Extract the [X, Y] coordinate from the center of the cell holding the provided text.  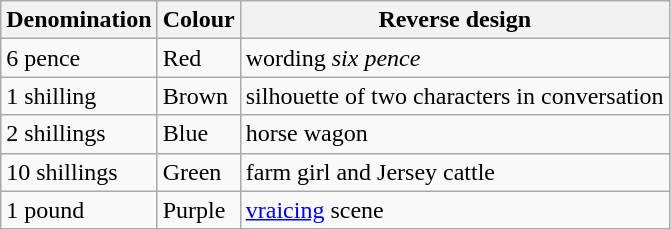
vraicing scene [454, 210]
Denomination [79, 20]
Reverse design [454, 20]
Colour [198, 20]
silhouette of two characters in conversation [454, 96]
2 shillings [79, 134]
Green [198, 172]
Purple [198, 210]
farm girl and Jersey cattle [454, 172]
wording six pence [454, 58]
6 pence [79, 58]
Red [198, 58]
1 shilling [79, 96]
1 pound [79, 210]
10 shillings [79, 172]
Blue [198, 134]
Brown [198, 96]
horse wagon [454, 134]
